For the text-containing cell, return its midpoint in (X, Y) coordinate format. 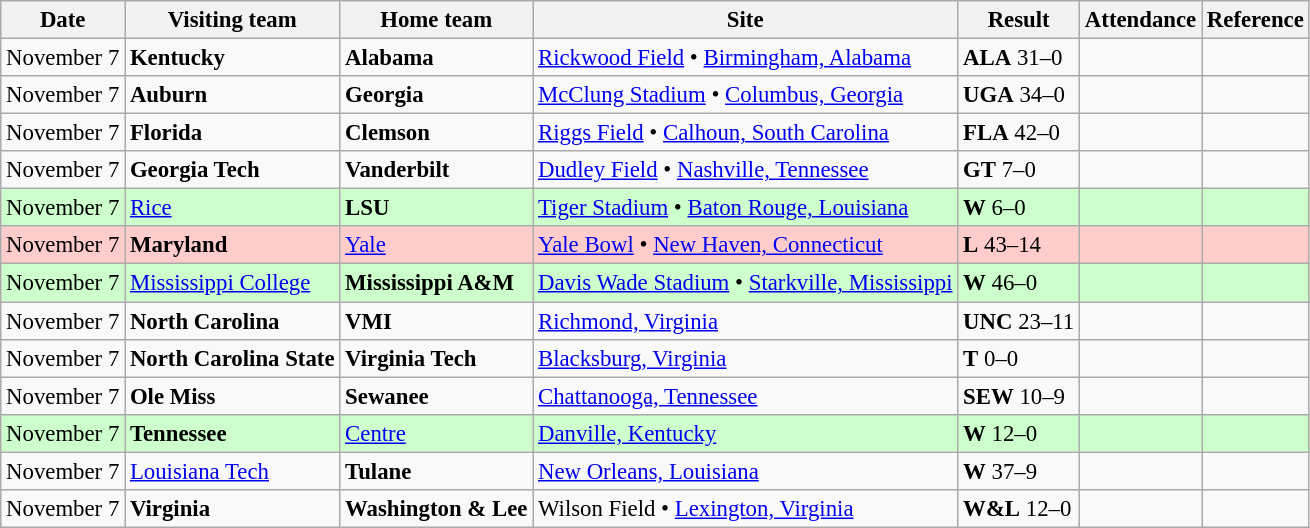
Richmond, Virginia (746, 321)
GT 7–0 (1019, 170)
Vanderbilt (436, 170)
SEW 10–9 (1019, 396)
Tiger Stadium • Baton Rouge, Louisiana (746, 208)
LSU (436, 208)
Sewanee (436, 396)
W&L 12–0 (1019, 509)
ALA 31–0 (1019, 58)
Wilson Field • Lexington, Virginia (746, 509)
Rice (232, 208)
Clemson (436, 133)
Georgia Tech (232, 170)
Kentucky (232, 58)
Riggs Field • Calhoun, South Carolina (746, 133)
Georgia (436, 95)
Danville, Kentucky (746, 433)
Yale (436, 245)
Yale Bowl • New Haven, Connecticut (746, 245)
Centre (436, 433)
Mississippi College (232, 283)
Tennessee (232, 433)
Auburn (232, 95)
Dudley Field • Nashville, Tennessee (746, 170)
Florida (232, 133)
W 46–0 (1019, 283)
W 37–9 (1019, 471)
Davis Wade Stadium • Starkville, Mississippi (746, 283)
Alabama (436, 58)
Rickwood Field • Birmingham, Alabama (746, 58)
L 43–14 (1019, 245)
W 6–0 (1019, 208)
McClung Stadium • Columbus, Georgia (746, 95)
Mississippi A&M (436, 283)
Blacksburg, Virginia (746, 358)
Virginia Tech (436, 358)
T 0–0 (1019, 358)
Maryland (232, 245)
Washington & Lee (436, 509)
Reference (1256, 20)
Site (746, 20)
Result (1019, 20)
W 12–0 (1019, 433)
Tulane (436, 471)
Date (63, 20)
UNC 23–11 (1019, 321)
North Carolina (232, 321)
Home team (436, 20)
New Orleans, Louisiana (746, 471)
Chattanooga, Tennessee (746, 396)
Visiting team (232, 20)
Virginia (232, 509)
Ole Miss (232, 396)
Louisiana Tech (232, 471)
North Carolina State (232, 358)
Attendance (1141, 20)
UGA 34–0 (1019, 95)
FLA 42–0 (1019, 133)
VMI (436, 321)
